Detect which cell encompasses the target text, then output its (x, y) center coordinate. 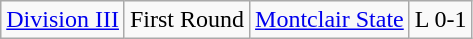
Division III (63, 20)
Montclair State (330, 20)
First Round (186, 20)
L 0-1 (440, 20)
